Locate the cell with the specified text and output its (X, Y) center coordinate. 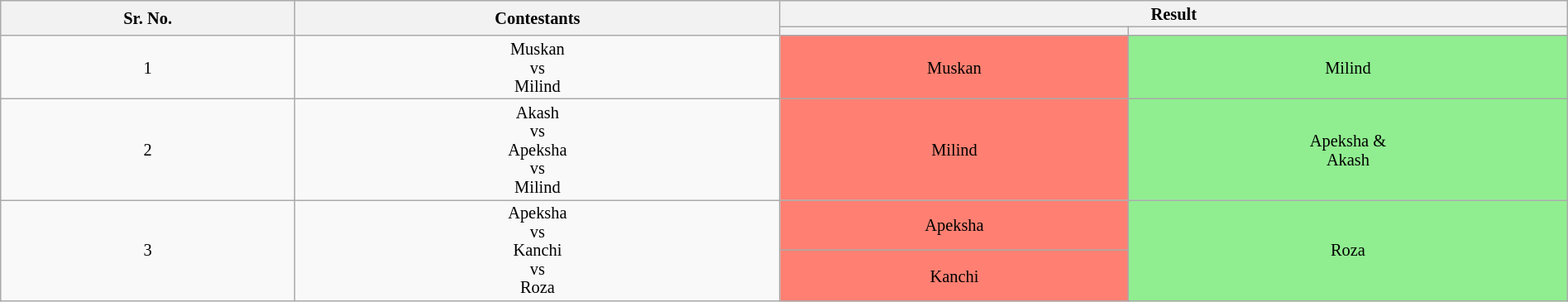
Contestants (538, 17)
3 (148, 250)
Akash vs Apeksha vs Milind (538, 149)
Muskan (954, 66)
2 (148, 149)
Apeksha vs Kanchi vs Roza (538, 250)
Kanchi (954, 276)
Apeksha &Akash (1348, 149)
Apeksha (954, 225)
Roza (1348, 250)
Result (1174, 13)
Sr. No. (148, 17)
1 (148, 66)
Muskan vs Milind (538, 66)
